Search for the cell housing the specified text and yield its [X, Y] center coordinate. 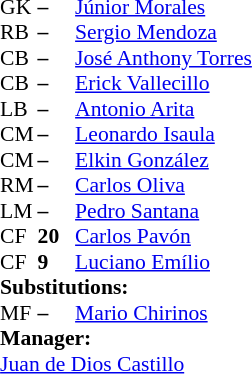
Leonardo Isaula [164, 135]
9 [57, 262]
Pedro Santana [164, 211]
RB [19, 33]
Luciano Emílio [164, 262]
LB [19, 109]
20 [57, 237]
Carlos Pavón [164, 237]
RM [19, 185]
Sergio Mendoza [164, 33]
LM [19, 211]
Erick Vallecillo [164, 83]
Substitutions: [126, 287]
Elkin González [164, 160]
Mario Chirinos [164, 313]
Manager: [126, 339]
MF [19, 313]
Antonio Arita [164, 109]
José Anthony Torres [164, 58]
Carlos Oliva [164, 185]
